Return the (x, y) coordinate for the center point of the cell that contains the specified text.  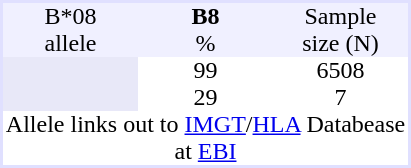
29 (206, 98)
Sample (340, 16)
B8 (206, 16)
B*08 (70, 16)
size (N) (340, 44)
6508 (340, 70)
allele (70, 44)
7 (340, 98)
Allele links out to IMGT/HLA Databease at EBI (206, 138)
99 (206, 70)
% (206, 44)
